Output the [x, y] coordinate of the center of the cell containing the given text.  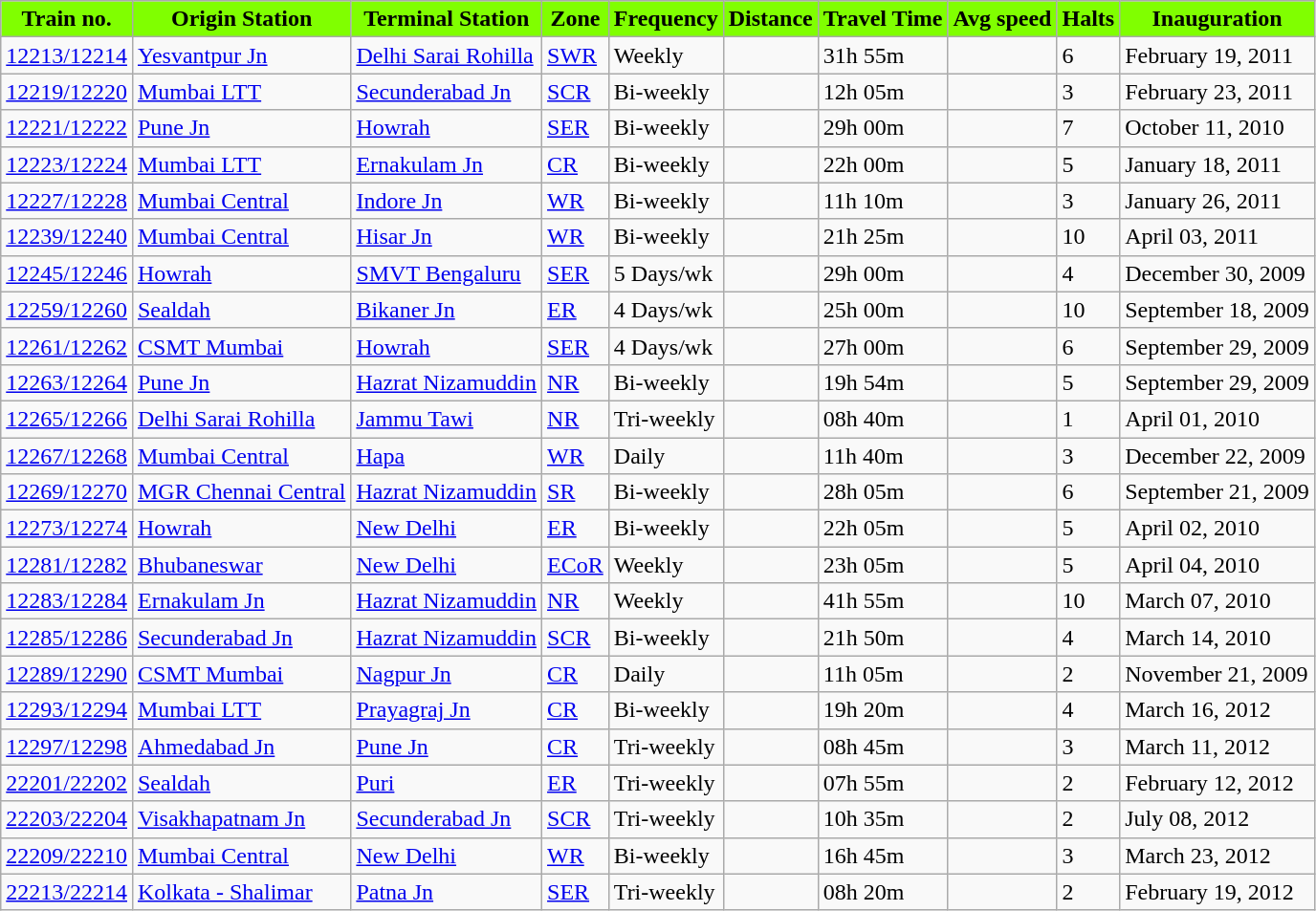
12261/12262 [67, 346]
12263/12264 [67, 382]
March 23, 2012 [1217, 856]
Halts [1088, 19]
10h 35m [883, 819]
12259/12260 [67, 310]
22h 00m [883, 164]
April 04, 2010 [1217, 565]
Patna Jn [447, 892]
12223/12224 [67, 164]
December 22, 2009 [1217, 456]
April 02, 2010 [1217, 529]
12239/12240 [67, 237]
September 21, 2009 [1217, 492]
12285/12286 [67, 638]
October 11, 2010 [1217, 128]
Bikaner Jn [447, 310]
Visakhapatnam Jn [241, 819]
Puri [447, 783]
19h 54m [883, 382]
Kolkata - Shalimar [241, 892]
Train no. [67, 19]
41h 55m [883, 601]
SR [576, 492]
12281/12282 [67, 565]
21h 50m [883, 638]
12273/12274 [67, 529]
1 [1088, 419]
February 23, 2011 [1217, 92]
12293/12294 [67, 710]
28h 05m [883, 492]
Terminal Station [447, 19]
MGR Chennai Central [241, 492]
12289/12290 [67, 674]
23h 05m [883, 565]
February 19, 2012 [1217, 892]
Inauguration [1217, 19]
April 03, 2011 [1217, 237]
12213/12214 [67, 55]
Origin Station [241, 19]
March 07, 2010 [1217, 601]
February 12, 2012 [1217, 783]
31h 55m [883, 55]
Nagpur Jn [447, 674]
11h 05m [883, 674]
March 11, 2012 [1217, 747]
12245/12246 [67, 273]
08h 40m [883, 419]
27h 00m [883, 346]
April 01, 2010 [1217, 419]
September 18, 2009 [1217, 310]
22209/22210 [67, 856]
February 19, 2011 [1217, 55]
November 21, 2009 [1217, 674]
21h 25m [883, 237]
25h 00m [883, 310]
Hisar Jn [447, 237]
16h 45m [883, 856]
12267/12268 [67, 456]
7 [1088, 128]
08h 20m [883, 892]
Travel Time [883, 19]
March 14, 2010 [1217, 638]
Prayagraj Jn [447, 710]
12219/12220 [67, 92]
12297/12298 [67, 747]
Yesvantpur Jn [241, 55]
Distance [771, 19]
December 30, 2009 [1217, 273]
12221/12222 [67, 128]
Frequency [666, 19]
March 16, 2012 [1217, 710]
11h 10m [883, 201]
08h 45m [883, 747]
22201/22202 [67, 783]
22213/22214 [67, 892]
22203/22204 [67, 819]
SWR [576, 55]
Zone [576, 19]
07h 55m [883, 783]
22h 05m [883, 529]
12283/12284 [67, 601]
12227/12228 [67, 201]
12h 05m [883, 92]
11h 40m [883, 456]
January 26, 2011 [1217, 201]
5 Days/wk [666, 273]
19h 20m [883, 710]
Ahmedabad Jn [241, 747]
January 18, 2011 [1217, 164]
Indore Jn [447, 201]
July 08, 2012 [1217, 819]
12269/12270 [67, 492]
12265/12266 [67, 419]
Jammu Tawi [447, 419]
ECoR [576, 565]
Avg speed [1002, 19]
Bhubaneswar [241, 565]
SMVT Bengaluru [447, 273]
Hapa [447, 456]
